Find where the given text appears and provide that cell's center as (x, y) coordinate. 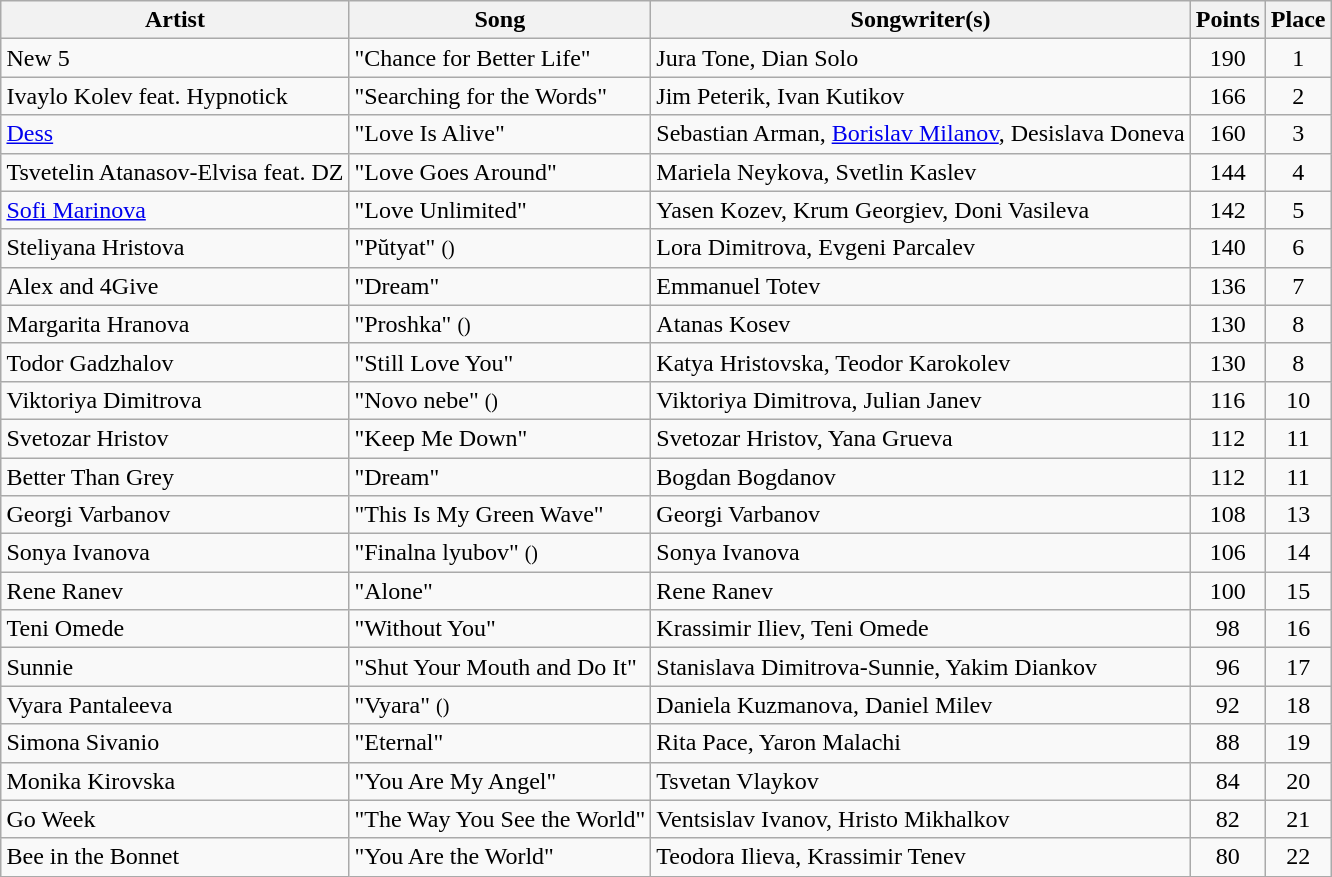
"Shut Your Mouth and Do It" (500, 667)
Katya Hristovska, Teodor Karokolev (920, 362)
"Love Goes Around" (500, 172)
7 (1298, 286)
"Still Love You" (500, 362)
Monika Kirovska (175, 781)
Sebastian Arman, Borislav Milanov, Desislava Doneva (920, 134)
100 (1228, 591)
Song (500, 20)
15 (1298, 591)
"The Way You See the World" (500, 819)
Artist (175, 20)
166 (1228, 96)
"You Are My Angel" (500, 781)
96 (1228, 667)
Margarita Hranova (175, 324)
Krassimir Iliev, Teni Omede (920, 629)
Ivaylo Kolev feat. Hypnotick (175, 96)
"Love Is Alive" (500, 134)
Tsvetan Vlaykov (920, 781)
New 5 (175, 58)
17 (1298, 667)
142 (1228, 210)
160 (1228, 134)
"Without You" (500, 629)
18 (1298, 705)
88 (1228, 743)
Tsvetelin Atanasov-Elvisa feat. DZ (175, 172)
"Novo nebe" () (500, 400)
19 (1298, 743)
116 (1228, 400)
"Proshka" () (500, 324)
84 (1228, 781)
"Chance for Better Life" (500, 58)
Better Than Grey (175, 477)
Jim Peterik, Ivan Kutikov (920, 96)
Alex and 4Give (175, 286)
92 (1228, 705)
"Pŭtyat" () (500, 248)
6 (1298, 248)
Go Week (175, 819)
10 (1298, 400)
Lora Dimitrova, Evgeni Parcalev (920, 248)
"Vyara" () (500, 705)
Viktoriya Dimitrova, Julian Janev (920, 400)
"Finalna lyubov" () (500, 553)
80 (1228, 857)
"This Is My Green Wave" (500, 515)
"You Are the World" (500, 857)
Emmanuel Totev (920, 286)
108 (1228, 515)
2 (1298, 96)
"Keep Me Down" (500, 438)
190 (1228, 58)
Teni Omede (175, 629)
Jura Tone, Dian Solo (920, 58)
98 (1228, 629)
"Alone" (500, 591)
Rita Pace, Yaron Malachi (920, 743)
5 (1298, 210)
Svetozar Hristov, Yana Grueva (920, 438)
140 (1228, 248)
Points (1228, 20)
Todor Gadzhalov (175, 362)
14 (1298, 553)
Svetozar Hristov (175, 438)
16 (1298, 629)
144 (1228, 172)
Stanislava Dimitrova-Sunnie, Yakim Diankov (920, 667)
Vyara Pantaleeva (175, 705)
Sunnie (175, 667)
13 (1298, 515)
Bogdan Bogdanov (920, 477)
Simona Sivanio (175, 743)
3 (1298, 134)
Mariela Neykova, Svetlin Kaslev (920, 172)
4 (1298, 172)
Sofi Marinova (175, 210)
"Love Unlimited" (500, 210)
21 (1298, 819)
"Eternal" (500, 743)
Teodora Ilieva, Krassimir Tenev (920, 857)
Steliyana Hristova (175, 248)
20 (1298, 781)
106 (1228, 553)
Dess (175, 134)
Viktoriya Dimitrova (175, 400)
22 (1298, 857)
Songwriter(s) (920, 20)
Yasen Kozev, Krum Georgiev, Doni Vasileva (920, 210)
Daniela Kuzmanova, Daniel Milev (920, 705)
"Searching for the Words" (500, 96)
Ventsislav Ivanov, Hristo Mikhalkov (920, 819)
Bee in the Bonnet (175, 857)
Atanas Kosev (920, 324)
136 (1228, 286)
Place (1298, 20)
1 (1298, 58)
82 (1228, 819)
